For the text-containing cell, return its midpoint in [x, y] coordinate format. 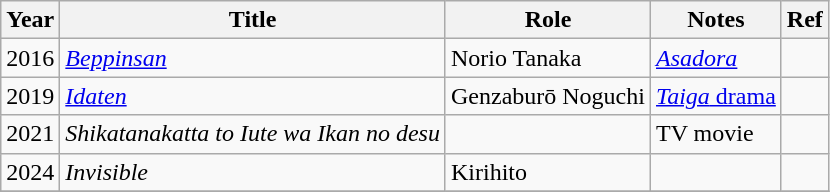
Role [548, 20]
Notes [716, 20]
Norio Tanaka [548, 58]
Genzaburō Noguchi [548, 96]
2019 [30, 96]
Ref [804, 20]
Year [30, 20]
Taiga drama [716, 96]
2024 [30, 172]
Shikatanakatta to Iute wa Ikan no desu [253, 134]
Idaten [253, 96]
TV movie [716, 134]
Asadora [716, 58]
Title [253, 20]
2021 [30, 134]
Kirihito [548, 172]
2016 [30, 58]
Beppinsan [253, 58]
Invisible [253, 172]
